Locate the cell with the specified text and output its (x, y) center coordinate. 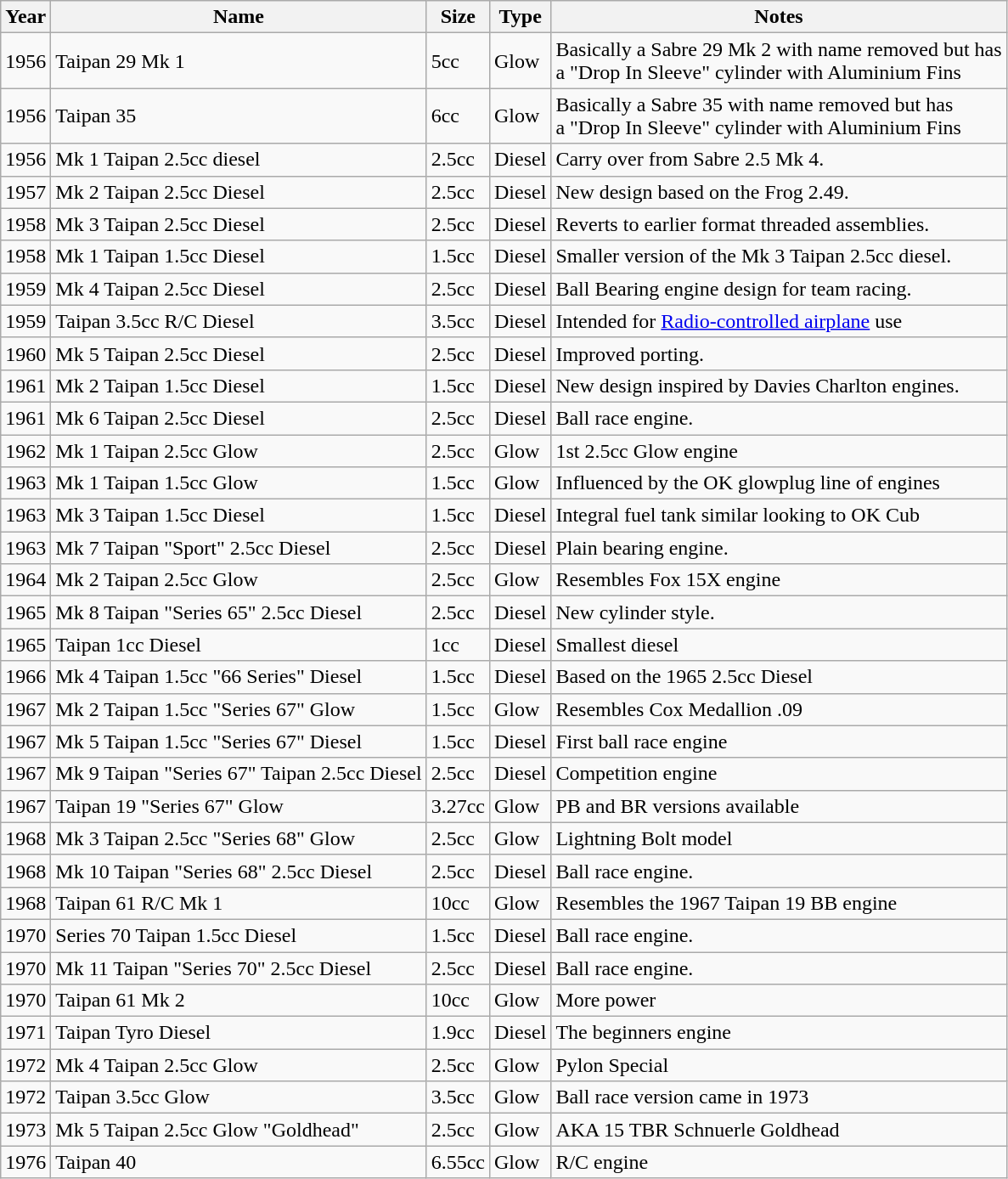
Mk 2 Taipan 2.5cc Diesel (239, 192)
AKA 15 TBR Schnuerle Goldhead (779, 1130)
Mk 5 Taipan 1.5cc "Series 67" Diesel (239, 742)
Size (458, 17)
Series 70 Taipan 1.5cc Diesel (239, 935)
1960 (25, 353)
6cc (458, 116)
Mk 1 Taipan 2.5cc diesel (239, 160)
1957 (25, 192)
Basically a Sabre 35 with name removed but hasa "Drop In Sleeve" cylinder with Aluminium Fins (779, 116)
1966 (25, 677)
Name (239, 17)
Mk 4 Taipan 1.5cc "66 Series" Diesel (239, 677)
Mk 2 Taipan 1.5cc "Series 67" Glow (239, 709)
Mk 1 Taipan 1.5cc Diesel (239, 257)
3.27cc (458, 806)
Smallest diesel (779, 645)
Integral fuel tank similar looking to OK Cub (779, 516)
Resembles Fox 15X engine (779, 580)
Mk 8 Taipan "Series 65" 2.5cc Diesel (239, 612)
Based on the 1965 2.5cc Diesel (779, 677)
Lightning Bolt model (779, 838)
New design inspired by Davies Charlton engines. (779, 386)
1973 (25, 1130)
Improved porting. (779, 353)
Mk 5 Taipan 2.5cc Diesel (239, 353)
6.55cc (458, 1162)
Intended for Radio-controlled airplane use (779, 321)
Taipan 35 (239, 116)
Carry over from Sabre 2.5 Mk 4. (779, 160)
Mk 6 Taipan 2.5cc Diesel (239, 418)
More power (779, 1001)
Taipan 3.5cc R/C Diesel (239, 321)
Basically a Sabre 29 Mk 2 with name removed but hasa "Drop In Sleeve" cylinder with Aluminium Fins (779, 61)
Ball Bearing engine design for team racing. (779, 289)
1.9cc (458, 1033)
Reverts to earlier format threaded assemblies. (779, 224)
The beginners engine (779, 1033)
Competition engine (779, 774)
Mk 3 Taipan 2.5cc "Series 68" Glow (239, 838)
Smaller version of the Mk 3 Taipan 2.5cc diesel. (779, 257)
Mk 2 Taipan 1.5cc Diesel (239, 386)
1962 (25, 451)
Influenced by the OK glowplug line of engines (779, 483)
PB and BR versions available (779, 806)
1976 (25, 1162)
Mk 11 Taipan "Series 70" 2.5cc Diesel (239, 967)
5cc (458, 61)
Resembles Cox Medallion .09 (779, 709)
Taipan 40 (239, 1162)
Mk 2 Taipan 2.5cc Glow (239, 580)
Taipan 1cc Diesel (239, 645)
Mk 4 Taipan 2.5cc Diesel (239, 289)
Year (25, 17)
Resembles the 1967 Taipan 19 BB engine (779, 903)
1971 (25, 1033)
Mk 10 Taipan "Series 68" 2.5cc Diesel (239, 871)
New cylinder style. (779, 612)
First ball race engine (779, 742)
Taipan Tyro Diesel (239, 1033)
Ball race version came in 1973 (779, 1097)
Taipan 19 "Series 67" Glow (239, 806)
Type (520, 17)
Mk 9 Taipan "Series 67" Taipan 2.5cc Diesel (239, 774)
Mk 3 Taipan 2.5cc Diesel (239, 224)
Mk 5 Taipan 2.5cc Glow "Goldhead" (239, 1130)
Taipan 3.5cc Glow (239, 1097)
Taipan 61 R/C Mk 1 (239, 903)
1964 (25, 580)
1cc (458, 645)
Mk 1 Taipan 1.5cc Glow (239, 483)
Mk 3 Taipan 1.5cc Diesel (239, 516)
Taipan 29 Mk 1 (239, 61)
Mk 4 Taipan 2.5cc Glow (239, 1065)
Pylon Special (779, 1065)
1st 2.5cc Glow engine (779, 451)
New design based on the Frog 2.49. (779, 192)
Mk 7 Taipan "Sport" 2.5cc Diesel (239, 548)
Mk 1 Taipan 2.5cc Glow (239, 451)
Plain bearing engine. (779, 548)
Taipan 61 Mk 2 (239, 1001)
R/C engine (779, 1162)
Notes (779, 17)
